Scan for the cell matching the given text and deliver its [X, Y] coordinate at center. 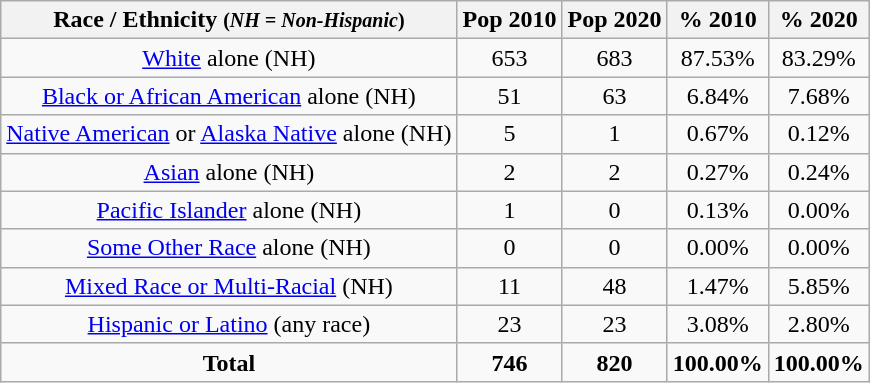
3.08% [718, 324]
2.80% [818, 324]
Pacific Islander alone (NH) [229, 210]
Asian alone (NH) [229, 172]
6.84% [718, 96]
% 2020 [818, 20]
0.13% [718, 210]
0.24% [818, 172]
820 [614, 362]
Some Other Race alone (NH) [229, 248]
1.47% [718, 286]
Race / Ethnicity (NH = Non-Hispanic) [229, 20]
0.12% [818, 134]
Native American or Alaska Native alone (NH) [229, 134]
0.67% [718, 134]
Pop 2020 [614, 20]
48 [614, 286]
87.53% [718, 58]
Total [229, 362]
White alone (NH) [229, 58]
Pop 2010 [510, 20]
11 [510, 286]
63 [614, 96]
Hispanic or Latino (any race) [229, 324]
5 [510, 134]
Mixed Race or Multi-Racial (NH) [229, 286]
% 2010 [718, 20]
51 [510, 96]
0.27% [718, 172]
746 [510, 362]
Black or African American alone (NH) [229, 96]
5.85% [818, 286]
7.68% [818, 96]
83.29% [818, 58]
683 [614, 58]
653 [510, 58]
